Identify which cell holds the provided text, then report its (x, y) central coordinate. 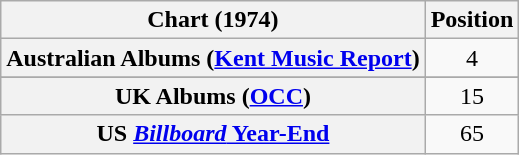
4 (472, 58)
US Billboard Year-End (213, 134)
Position (472, 20)
15 (472, 96)
65 (472, 134)
UK Albums (OCC) (213, 96)
Chart (1974) (213, 20)
Australian Albums (Kent Music Report) (213, 58)
